Locate the cell with the specified text and output its [X, Y] center coordinate. 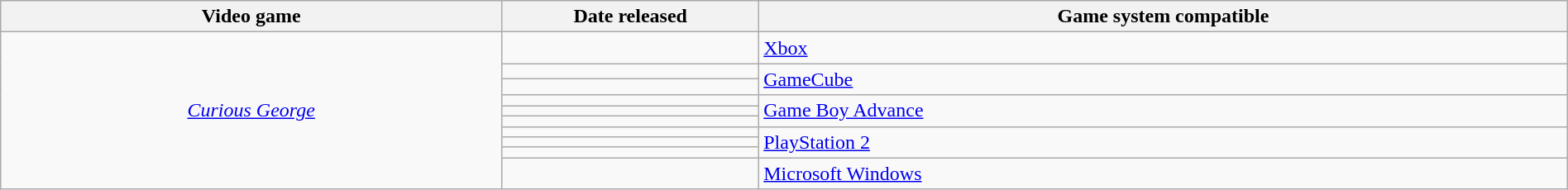
Microsoft Windows [1164, 173]
Video game [251, 17]
PlayStation 2 [1164, 142]
Game Boy Advance [1164, 111]
GameCube [1164, 79]
Game system compatible [1164, 17]
Date released [630, 17]
Xbox [1164, 48]
Curious George [251, 111]
